Scan for the cell matching the given text and deliver its [X, Y] coordinate at center. 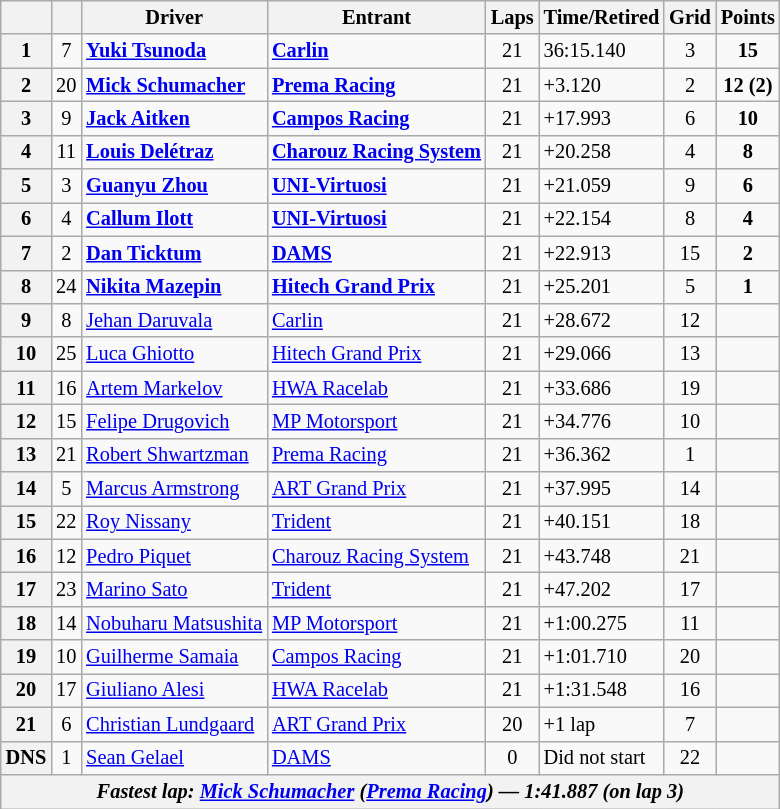
+37.995 [602, 489]
+47.202 [602, 589]
Robert Shwartzman [174, 455]
+1:31.548 [602, 690]
Jack Aitken [174, 118]
Nikita Mazepin [174, 287]
23 [66, 589]
Luca Ghiotto [174, 354]
Pedro Piquet [174, 556]
+25.201 [602, 287]
+22.913 [602, 253]
+1 lap [602, 724]
Roy Nissany [174, 522]
Christian Lundgaard [174, 724]
Grid [690, 17]
Did not start [602, 758]
+17.993 [602, 118]
0 [512, 758]
Guanyu Zhou [174, 186]
+1:01.710 [602, 657]
+29.066 [602, 354]
Jehan Daruvala [174, 320]
+33.686 [602, 388]
Laps [512, 17]
Entrant [376, 17]
+20.258 [602, 152]
36:15.140 [602, 51]
Nobuharu Matsushita [174, 623]
Giuliano Alesi [174, 690]
Sean Gelael [174, 758]
24 [66, 287]
+36.362 [602, 455]
Louis Delétraz [174, 152]
+34.776 [602, 421]
12 (2) [748, 85]
+40.151 [602, 522]
Yuki Tsunoda [174, 51]
Dan Ticktum [174, 253]
Mick Schumacher [174, 85]
Fastest lap: Mick Schumacher (Prema Racing) — 1:41.887 (on lap 3) [390, 791]
Guilherme Samaia [174, 657]
Driver [174, 17]
+43.748 [602, 556]
Marino Sato [174, 589]
+22.154 [602, 219]
25 [66, 354]
Points [748, 17]
DNS [26, 758]
+28.672 [602, 320]
Time/Retired [602, 17]
Callum Ilott [174, 219]
+21.059 [602, 186]
Felipe Drugovich [174, 421]
Artem Markelov [174, 388]
+3.120 [602, 85]
Marcus Armstrong [174, 489]
+1:00.275 [602, 623]
